Pinpoint the cell where the given text exists, returning its (x, y) midpoint coordinate. 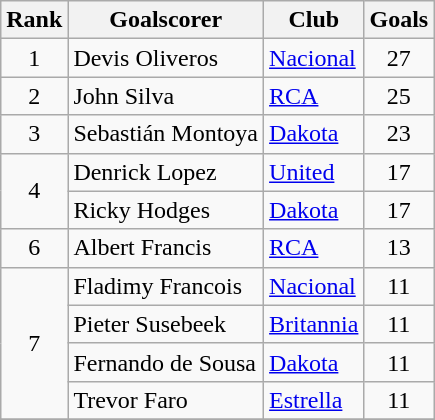
25 (399, 96)
Goalscorer (166, 20)
Goals (399, 20)
23 (399, 134)
Devis Oliveros (166, 58)
United (314, 172)
Fernando de Sousa (166, 362)
Ricky Hodges (166, 210)
3 (34, 134)
Britannia (314, 324)
John Silva (166, 96)
Sebastián Montoya (166, 134)
Estrella (314, 400)
7 (34, 343)
2 (34, 96)
Albert Francis (166, 248)
Trevor Faro (166, 400)
6 (34, 248)
Pieter Susebeek (166, 324)
4 (34, 191)
Fladimy Francois (166, 286)
27 (399, 58)
13 (399, 248)
Rank (34, 20)
Club (314, 20)
1 (34, 58)
Denrick Lopez (166, 172)
